Capture the cell that displays the provided text and extract its (x, y) central coordinate. 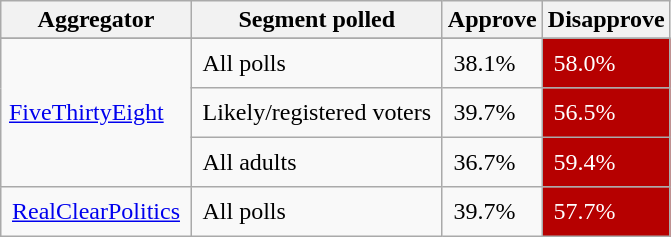
Aggregator (96, 20)
Segment polled (316, 20)
Likely/registered voters (316, 113)
36.7% (492, 163)
Disapprove (606, 20)
57.7% (606, 212)
56.5% (606, 113)
All adults (316, 163)
38.1% (492, 64)
RealClearPolitics (96, 212)
59.4% (606, 163)
Approve (492, 20)
58.0% (606, 64)
FiveThirtyEight (96, 113)
